For the text-containing cell, return its midpoint in [X, Y] coordinate format. 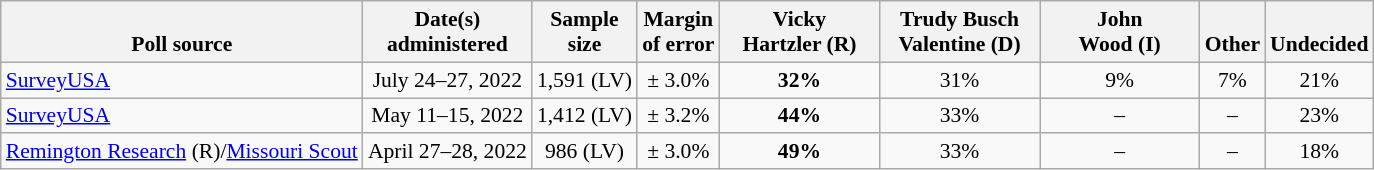
23% [1319, 116]
May 11–15, 2022 [448, 116]
Undecided [1319, 32]
18% [1319, 152]
Date(s)administered [448, 32]
± 3.2% [678, 116]
986 (LV) [584, 152]
Samplesize [584, 32]
JohnWood (I) [1120, 32]
32% [799, 80]
Marginof error [678, 32]
Other [1232, 32]
Poll source [182, 32]
21% [1319, 80]
44% [799, 116]
49% [799, 152]
7% [1232, 80]
July 24–27, 2022 [448, 80]
April 27–28, 2022 [448, 152]
Remington Research (R)/Missouri Scout [182, 152]
1,591 (LV) [584, 80]
1,412 (LV) [584, 116]
Trudy BuschValentine (D) [960, 32]
VickyHartzler (R) [799, 32]
9% [1120, 80]
31% [960, 80]
